Return the (X, Y) coordinate for the center point of the cell that contains the specified text.  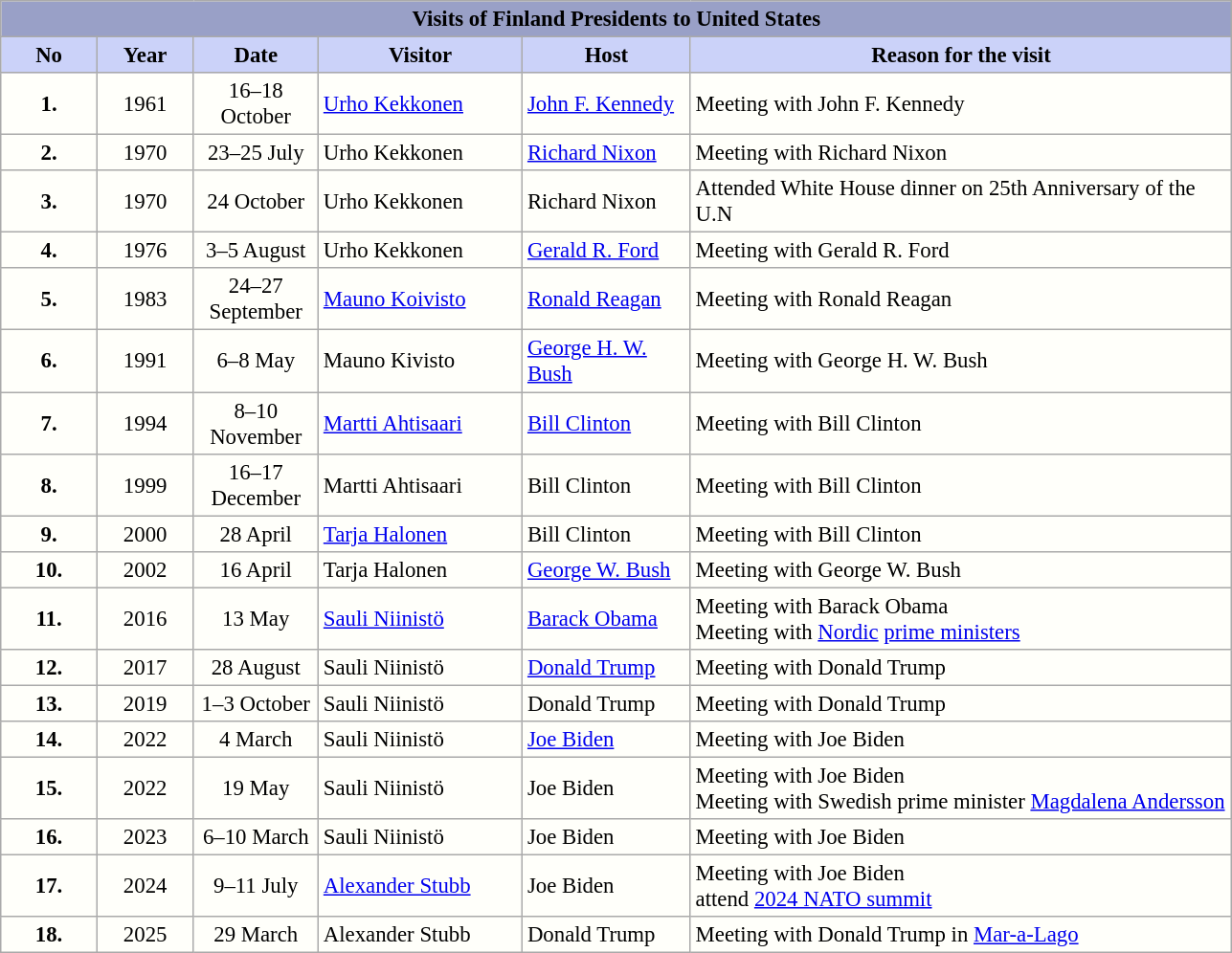
28 August (257, 668)
12. (50, 668)
9. (50, 534)
Host (607, 55)
23–25 July (257, 153)
Meeting with John F. Kennedy (961, 103)
2000 (146, 534)
16. (50, 837)
Meeting with Joe Biden attend 2024 NATO summit (961, 886)
11. (50, 618)
2017 (146, 668)
Meeting with Gerald R. Ford (961, 251)
13 May (257, 618)
Barack Obama (607, 618)
14. (50, 740)
Date (257, 55)
3. (50, 201)
Meeting with Richard Nixon (961, 153)
24–27 September (257, 299)
16–18 October (257, 103)
2024 (146, 886)
8. (50, 484)
6. (50, 362)
28 April (257, 534)
1991 (146, 362)
5. (50, 299)
2016 (146, 618)
George H. W. Bush (607, 362)
Ronald Reagan (607, 299)
Attended White House dinner on 25th Anniversary of the U.N (961, 201)
Gerald R. Ford (607, 251)
2023 (146, 837)
2025 (146, 935)
13. (50, 703)
Meeting with Ronald Reagan (961, 299)
Mauno Kivisto (421, 362)
Visits of Finland Presidents to United States (616, 19)
1976 (146, 251)
Year (146, 55)
4 March (257, 740)
18. (50, 935)
9–11 July (257, 886)
George W. Bush (607, 569)
17. (50, 886)
2002 (146, 569)
Meeting with George H. W. Bush (961, 362)
8–10 November (257, 423)
1. (50, 103)
1–3 October (257, 703)
1961 (146, 103)
Meeting with Donald Trump in Mar-a-Lago (961, 935)
29 March (257, 935)
15. (50, 788)
Visitor (421, 55)
19 May (257, 788)
John F. Kennedy (607, 103)
6–8 May (257, 362)
2019 (146, 703)
10. (50, 569)
1983 (146, 299)
Meeting with George W. Bush (961, 569)
1994 (146, 423)
No (50, 55)
24 October (257, 201)
2. (50, 153)
16 April (257, 569)
3–5 August (257, 251)
6–10 March (257, 837)
Meeting with Joe Biden Meeting with Swedish prime minister Magdalena Andersson (961, 788)
7. (50, 423)
Meeting with Barack Obama Meeting with Nordic prime ministers (961, 618)
16–17 December (257, 484)
Mauno Koivisto (421, 299)
4. (50, 251)
1999 (146, 484)
Reason for the visit (961, 55)
